Return (x, y) of the center of cell containing provided text 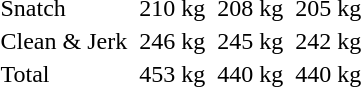
246 kg (172, 41)
245 kg (250, 41)
